Locate the cell with the specified text and output its (x, y) center coordinate. 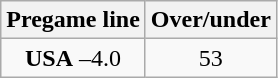
Over/under (210, 20)
53 (210, 58)
USA –4.0 (74, 58)
Pregame line (74, 20)
